Identify which cell holds the provided text, then report its (X, Y) central coordinate. 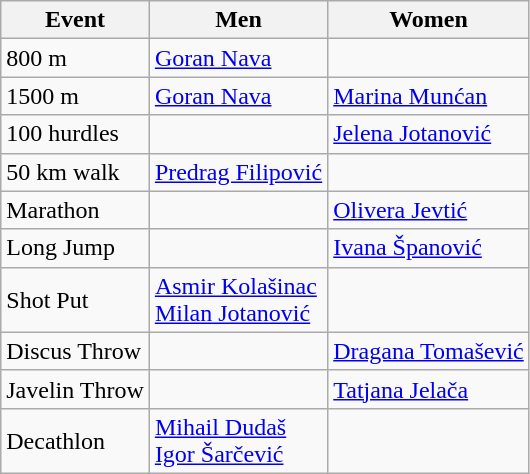
Asmir Kolašinac Milan Jotanović (238, 300)
50 km walk (76, 172)
Javelin Throw (76, 389)
800 m (76, 58)
Olivera Jevtić (429, 210)
Marathon (76, 210)
Event (76, 20)
Men (238, 20)
Long Jump (76, 248)
Jelena Jotanović (429, 134)
Decathlon (76, 440)
Mihail Dudaš Igor Šarčević (238, 440)
Shot Put (76, 300)
Women (429, 20)
Dragana Tomašević (429, 351)
Discus Throw (76, 351)
Ivana Španović (429, 248)
Tatjana Jelača (429, 389)
Marina Munćan (429, 96)
Predrag Filipović (238, 172)
1500 m (76, 96)
100 hurdles (76, 134)
